Output the (X, Y) coordinate of the center of the cell containing the given text.  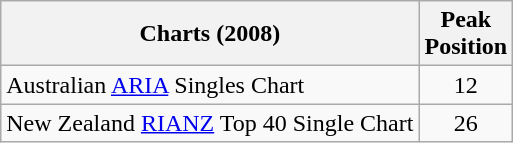
Charts (2008) (210, 34)
12 (466, 85)
Australian ARIA Singles Chart (210, 85)
PeakPosition (466, 34)
New Zealand RIANZ Top 40 Single Chart (210, 123)
26 (466, 123)
